Find where the given text appears and provide that cell's center as (X, Y) coordinate. 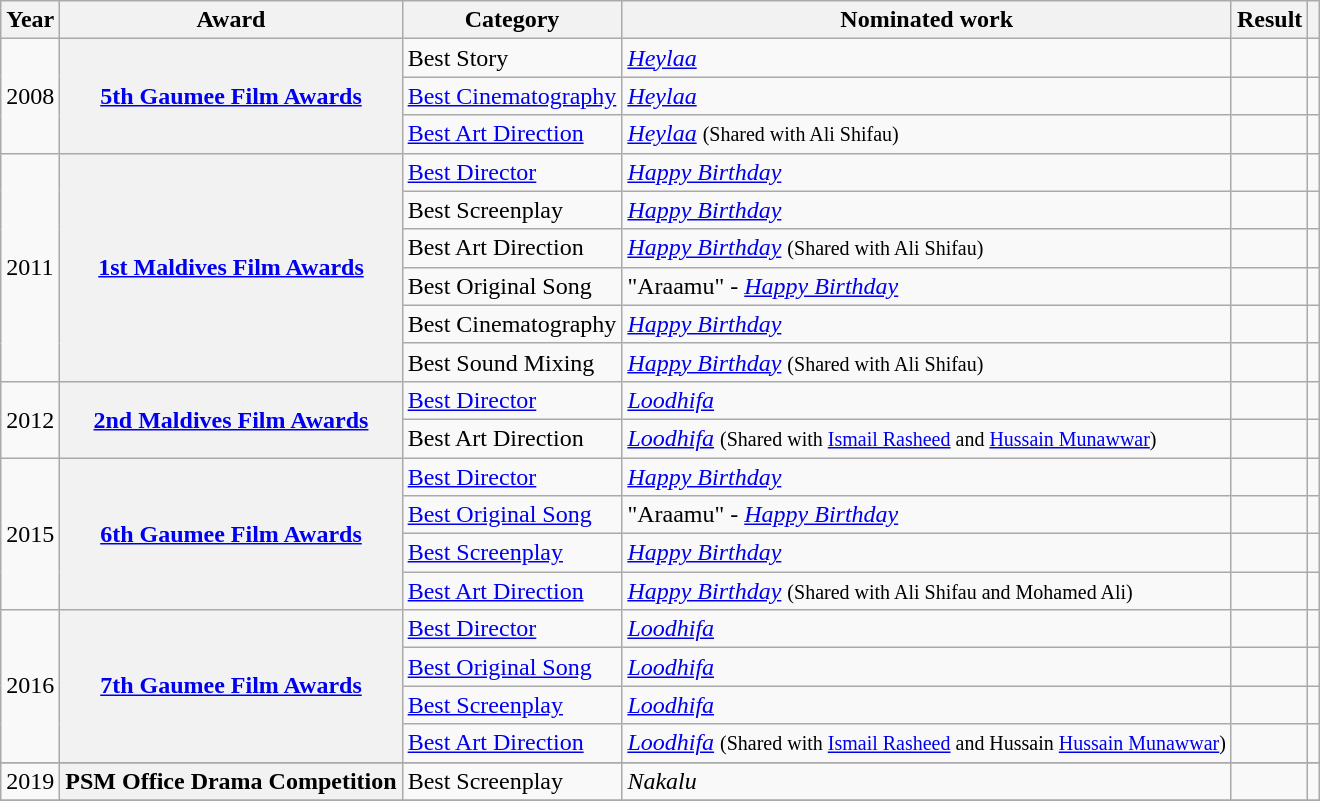
Nakalu (927, 781)
2019 (30, 781)
PSM Office Drama Competition (231, 781)
2008 (30, 96)
Best Sound Mixing (512, 362)
Category (512, 20)
Loodhifa (Shared with Ismail Rasheed and Hussain Munawwar) (927, 438)
Year (30, 20)
2016 (30, 686)
Heylaa (Shared with Ali Shifau) (927, 134)
Result (1269, 20)
2011 (30, 267)
Award (231, 20)
Happy Birthday (Shared with Ali Shifau and Mohamed Ali) (927, 591)
2012 (30, 419)
Loodhifa (Shared with Ismail Rasheed and Hussain Hussain Munawwar) (927, 743)
Nominated work (927, 20)
2015 (30, 534)
2nd Maldives Film Awards (231, 419)
6th Gaumee Film Awards (231, 534)
Best Story (512, 58)
1st Maldives Film Awards (231, 267)
5th Gaumee Film Awards (231, 96)
7th Gaumee Film Awards (231, 686)
